From the cell containing the given text, extract its center point as (x, y) coordinate. 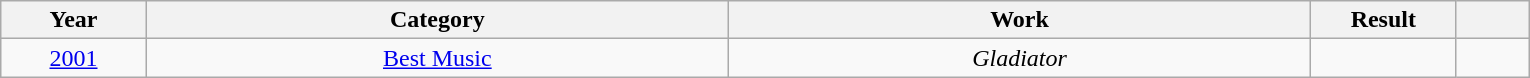
Gladiator (1019, 58)
Category (437, 20)
2001 (74, 58)
Work (1019, 20)
Best Music (437, 58)
Result (1384, 20)
Year (74, 20)
